Return the [X, Y] coordinate for the center point of the cell that contains the specified text.  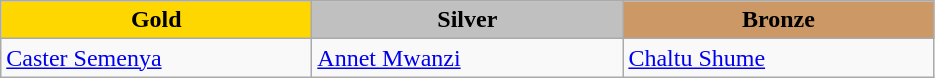
Chaltu Shume [778, 58]
Bronze [778, 20]
Caster Semenya [156, 58]
Gold [156, 20]
Silver [468, 20]
Annet Mwanzi [468, 58]
